Extract the (x, y) coordinate from the center of the cell holding the provided text.  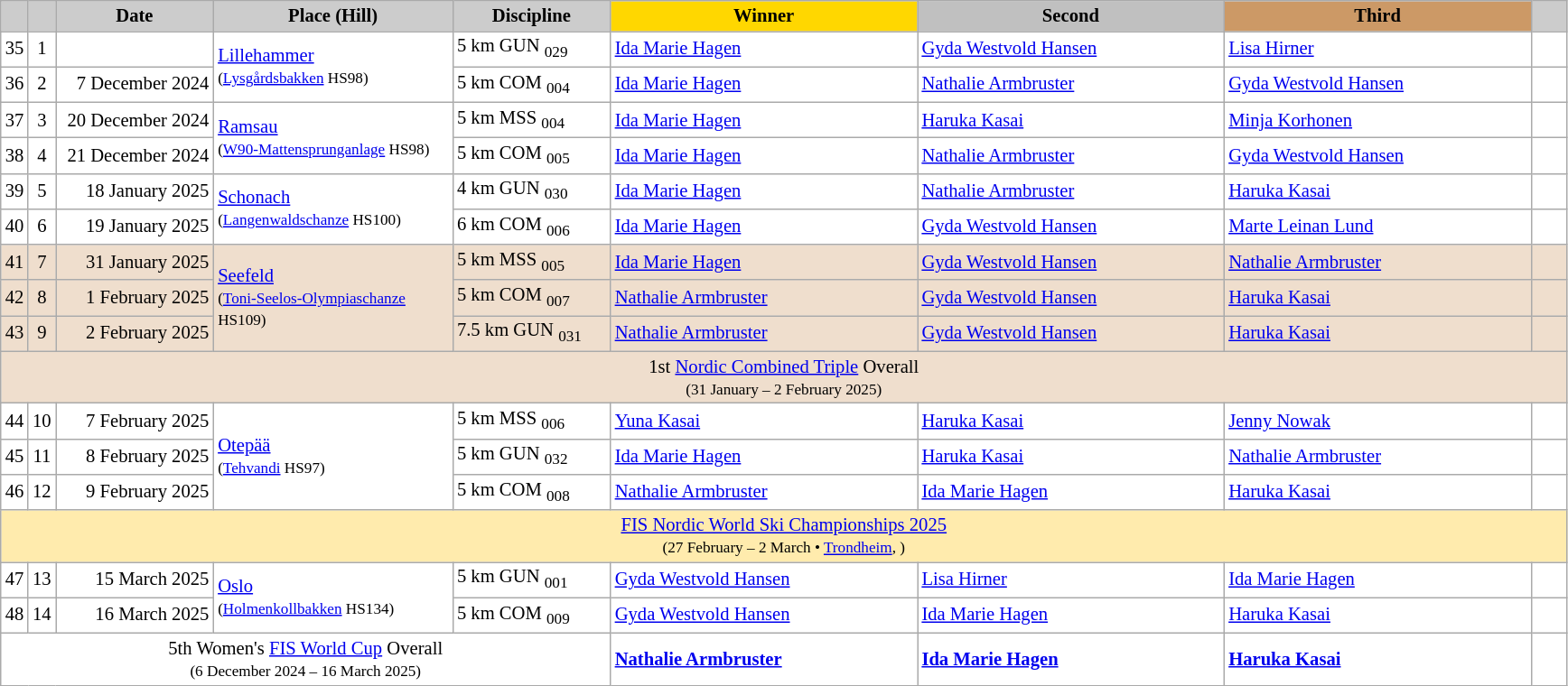
18 January 2025 (135, 191)
45 (14, 457)
19 January 2025 (135, 226)
5 km COM 007 (531, 298)
15 March 2025 (135, 579)
7 December 2024 (135, 85)
31 January 2025 (135, 262)
36 (14, 85)
11 (42, 457)
20 December 2024 (135, 119)
43 (14, 332)
1 February 2025 (135, 298)
47 (14, 579)
5 km MSS 005 (531, 262)
Oslo(Holmenkollbakken HS134) (332, 598)
Jenny Nowak (1377, 421)
39 (14, 191)
12 (42, 491)
3 (42, 119)
16 March 2025 (135, 616)
Minja Korhonen (1377, 119)
8 February 2025 (135, 457)
Second (1071, 15)
Place (Hill) (332, 15)
14 (42, 616)
21 December 2024 (135, 155)
2 February 2025 (135, 332)
41 (14, 262)
2 (42, 85)
Lillehammer(Lysgårdsbakken HS98) (332, 67)
Yuna Kasai (764, 421)
5th Women's FIS World Cup Overall(6 December 2024 – 16 March 2025) (305, 659)
5 km MSS 004 (531, 119)
35 (14, 49)
Marte Leinan Lund (1377, 226)
13 (42, 579)
5 km MSS 006 (531, 421)
7 (42, 262)
40 (14, 226)
5 (42, 191)
38 (14, 155)
37 (14, 119)
Date (135, 15)
9 February 2025 (135, 491)
7.5 km GUN 031 (531, 332)
8 (42, 298)
4 (42, 155)
48 (14, 616)
6 km COM 006 (531, 226)
Otepää(Tehvandi HS97) (332, 456)
1 (42, 49)
5 km GUN 001 (531, 579)
5 km GUN 029 (531, 49)
FIS Nordic World Ski Championships 2025(27 February – 2 March • Trondheim, ) (784, 535)
4 km GUN 030 (531, 191)
7 February 2025 (135, 421)
10 (42, 421)
Seefeld(Toni-Seelos-Olympiaschanze HS109) (332, 297)
Third (1377, 15)
5 km COM 008 (531, 491)
1st Nordic Combined Triple Overall(31 January – 2 February 2025) (784, 377)
42 (14, 298)
Ramsau(W90-Mattensprunganlage HS98) (332, 137)
6 (42, 226)
5 km COM 009 (531, 616)
44 (14, 421)
5 km COM 004 (531, 85)
Discipline (531, 15)
5 km GUN 032 (531, 457)
5 km COM 005 (531, 155)
Schonach(Langenwaldschanze HS100) (332, 209)
9 (42, 332)
Winner (764, 15)
46 (14, 491)
